Capture the cell that displays the provided text and extract its (x, y) central coordinate. 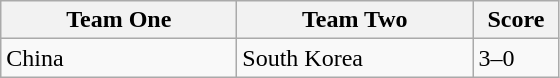
China (119, 58)
South Korea (355, 58)
Team One (119, 20)
Score (516, 20)
Team Two (355, 20)
3–0 (516, 58)
